Capture the cell that displays the provided text and extract its [X, Y] central coordinate. 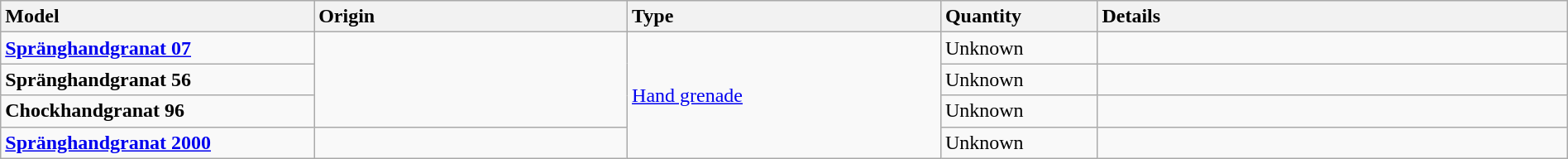
Hand grenade [784, 95]
Type [784, 17]
Spräng­hand­granat 56 [157, 79]
Details [1332, 17]
Chock­hand­granat 96 [157, 111]
Quantity [1019, 17]
Origin [471, 17]
Spräng­hand­granat 2000 [157, 142]
Spräng­hand­granat 07 [157, 48]
Model [157, 17]
